Determine the [X, Y] coordinate at the center of the cell enclosing the given text.  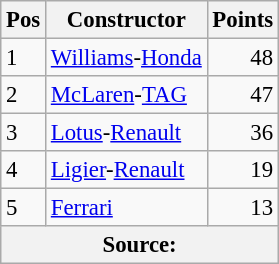
13 [242, 208]
2 [24, 95]
Points [242, 20]
1 [24, 58]
36 [242, 133]
47 [242, 95]
4 [24, 170]
Source: [140, 245]
5 [24, 208]
McLaren-TAG [127, 95]
19 [242, 170]
Lotus-Renault [127, 133]
3 [24, 133]
Ligier-Renault [127, 170]
Williams-Honda [127, 58]
Pos [24, 20]
Constructor [127, 20]
48 [242, 58]
Ferrari [127, 208]
